Output the (x, y) coordinate of the center of the cell containing the given text.  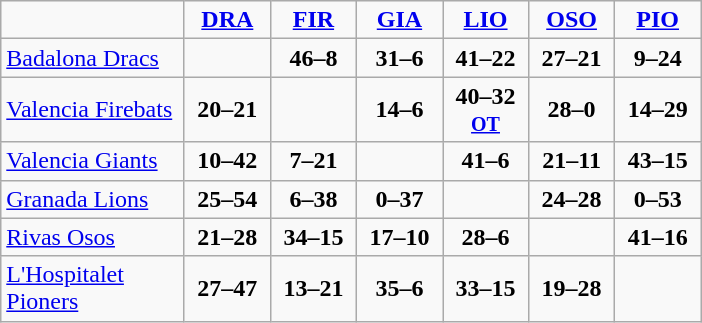
Valencia Firebats (93, 110)
24–28 (572, 199)
33–15 (485, 288)
Granada Lions (93, 199)
43–15 (658, 161)
0–53 (658, 199)
DRA (227, 20)
19–28 (572, 288)
25–54 (227, 199)
31–6 (399, 58)
20–21 (227, 110)
10–42 (227, 161)
40–32 OT (485, 110)
FIR (313, 20)
21–28 (227, 237)
OSO (572, 20)
PIO (658, 20)
41–6 (485, 161)
Rivas Osos (93, 237)
27–21 (572, 58)
41–16 (658, 237)
28–6 (485, 237)
35–6 (399, 288)
34–15 (313, 237)
17–10 (399, 237)
6–38 (313, 199)
Valencia Giants (93, 161)
LIO (485, 20)
28–0 (572, 110)
27–47 (227, 288)
Badalona Dracs (93, 58)
9–24 (658, 58)
14–29 (658, 110)
7–21 (313, 161)
41–22 (485, 58)
14–6 (399, 110)
13–21 (313, 288)
21–11 (572, 161)
L'Hospitalet Pioners (93, 288)
0–37 (399, 199)
46–8 (313, 58)
GIA (399, 20)
